Return [x, y] of the center of cell containing provided text 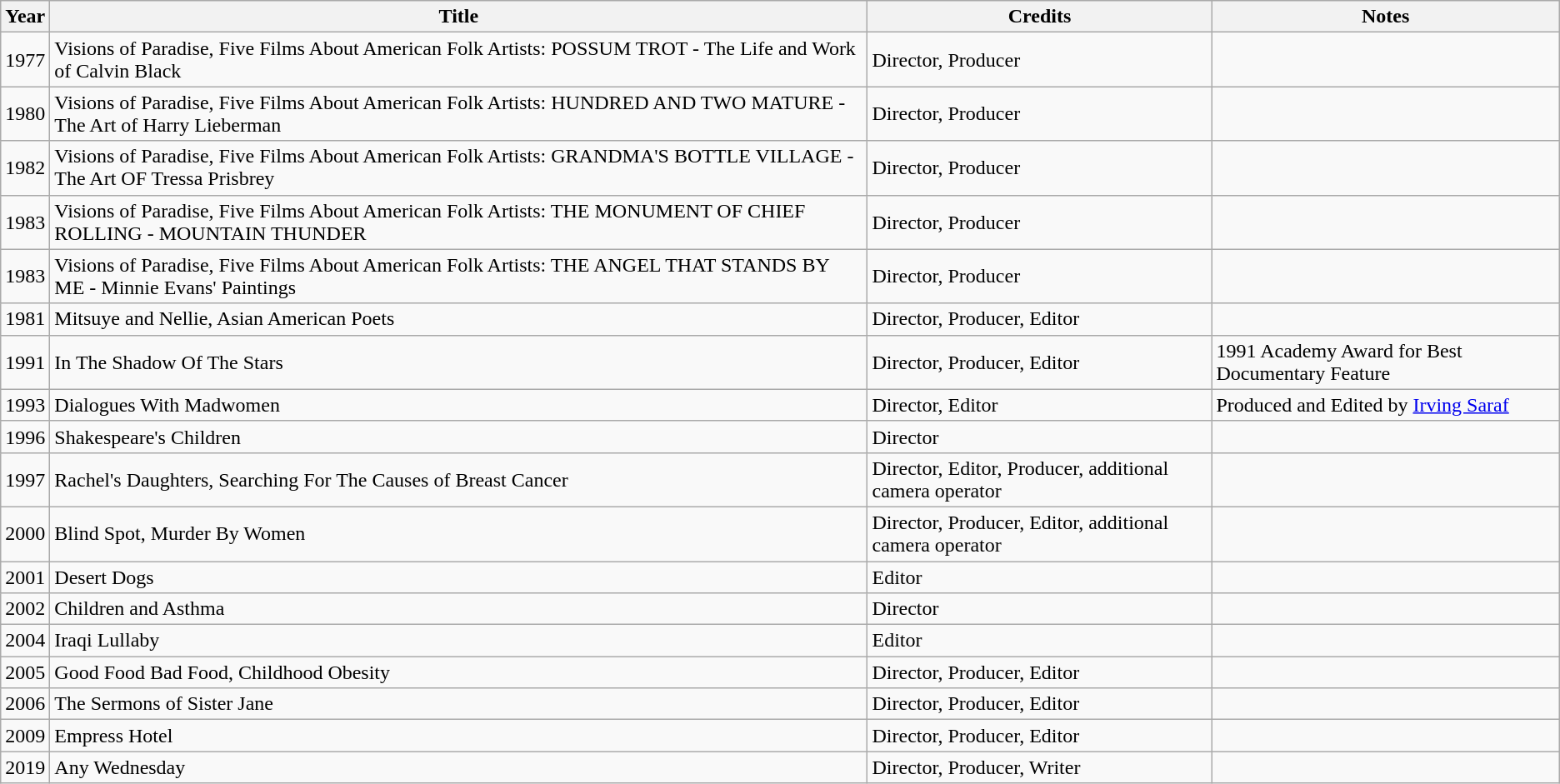
1997 [25, 480]
1981 [25, 319]
Dialogues With Madwomen [458, 405]
1977 [25, 60]
Produced and Edited by Irving Saraf [1385, 405]
Empress Hotel [458, 736]
Director, Producer, Writer [1040, 767]
Title [458, 17]
1982 [25, 168]
1993 [25, 405]
Visions of Paradise, Five Films About American Folk Artists: GRANDMA'S BOTTLE VILLAGE - The Art OF Tressa Prisbrey [458, 168]
Any Wednesday [458, 767]
2019 [25, 767]
Visions of Paradise, Five Films About American Folk Artists: THE ANGEL THAT STANDS BY ME - Minnie Evans' Paintings [458, 277]
1991 [25, 362]
1980 [25, 113]
Director, Editor [1040, 405]
Iraqi Lullaby [458, 641]
Visions of Paradise, Five Films About American Folk Artists: HUNDRED AND TWO MATURE - The Art of Harry Lieberman [458, 113]
2000 [25, 533]
Children and Asthma [458, 609]
2006 [25, 704]
Blind Spot, Murder By Women [458, 533]
Visions of Paradise, Five Films About American Folk Artists: POSSUM TROT - The Life and Work of Calvin Black [458, 60]
Notes [1385, 17]
1991 Academy Award for Best Documentary Feature [1385, 362]
Year [25, 17]
Visions of Paradise, Five Films About American Folk Artists: THE MONUMENT OF CHIEF ROLLING - MOUNTAIN THUNDER [458, 222]
The Sermons of Sister Jane [458, 704]
Mitsuye and Nellie, Asian American Poets [458, 319]
2002 [25, 609]
Desert Dogs [458, 577]
Director, Editor, Producer, additional camera operator [1040, 480]
1996 [25, 437]
2004 [25, 641]
Shakespeare's Children [458, 437]
Rachel's Daughters, Searching For The Causes of Breast Cancer [458, 480]
Credits [1040, 17]
Director, Producer, Editor, additional camera operator [1040, 533]
In The Shadow Of The Stars [458, 362]
Good Food Bad Food, Childhood Obesity [458, 672]
2001 [25, 577]
2005 [25, 672]
2009 [25, 736]
